Find where the given text appears and provide that cell's center as (X, Y) coordinate. 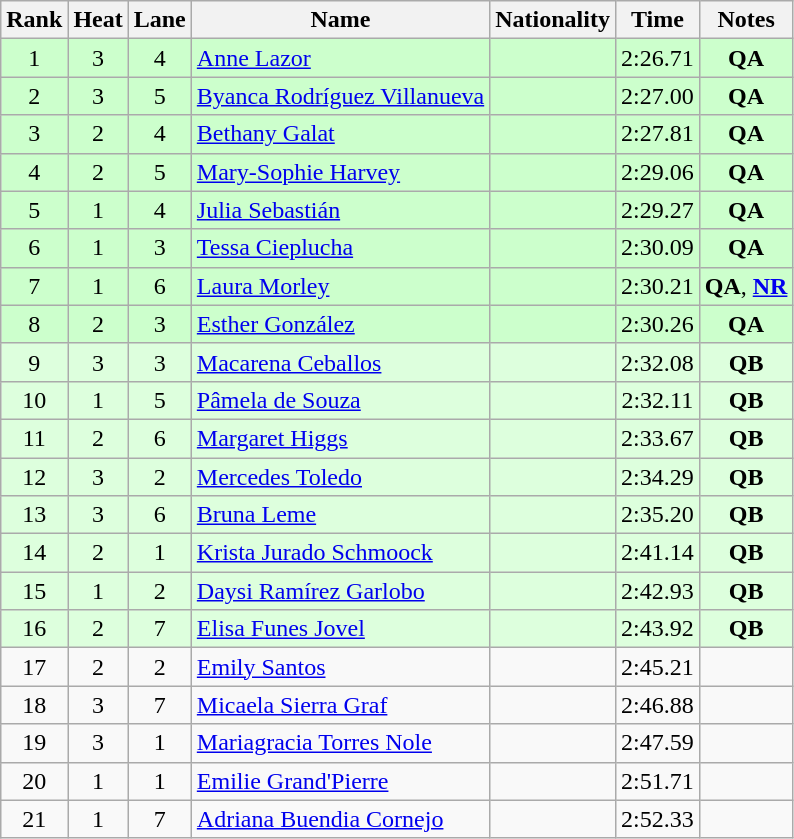
20 (34, 781)
17 (34, 667)
2:45.21 (657, 667)
2:27.81 (657, 134)
2:51.71 (657, 781)
Mary-Sophie Harvey (340, 172)
Bruna Leme (340, 515)
Julia Sebastián (340, 210)
Tessa Cieplucha (340, 248)
Anne Lazor (340, 58)
Notes (746, 20)
2:32.11 (657, 400)
Mercedes Toledo (340, 477)
12 (34, 477)
2:29.06 (657, 172)
QA, NR (746, 286)
18 (34, 705)
Byanca Rodríguez Villanueva (340, 96)
Nationality (553, 20)
14 (34, 553)
21 (34, 819)
Emilie Grand'Pierre (340, 781)
19 (34, 743)
13 (34, 515)
Daysi Ramírez Garlobo (340, 591)
Laura Morley (340, 286)
15 (34, 591)
Krista Jurado Schmoock (340, 553)
2:42.93 (657, 591)
9 (34, 362)
2:30.21 (657, 286)
Elisa Funes Jovel (340, 629)
2:29.27 (657, 210)
2:46.88 (657, 705)
Rank (34, 20)
16 (34, 629)
Macarena Ceballos (340, 362)
2:27.00 (657, 96)
Pâmela de Souza (340, 400)
Time (657, 20)
2:30.26 (657, 324)
2:33.67 (657, 438)
Micaela Sierra Graf (340, 705)
Bethany Galat (340, 134)
Name (340, 20)
Margaret Higgs (340, 438)
Heat (98, 20)
2:30.09 (657, 248)
Esther González (340, 324)
8 (34, 324)
Lane (160, 20)
10 (34, 400)
Mariagracia Torres Nole (340, 743)
2:26.71 (657, 58)
2:41.14 (657, 553)
11 (34, 438)
2:35.20 (657, 515)
2:32.08 (657, 362)
Emily Santos (340, 667)
2:52.33 (657, 819)
2:34.29 (657, 477)
2:47.59 (657, 743)
2:43.92 (657, 629)
Adriana Buendia Cornejo (340, 819)
